From the cell containing the given text, extract its center point as [X, Y] coordinate. 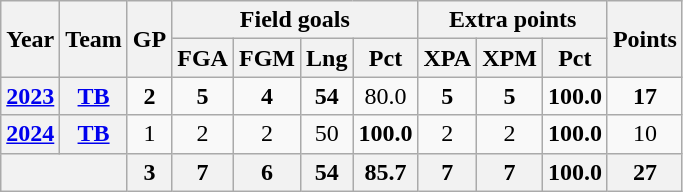
XPA [448, 58]
10 [644, 134]
Points [644, 39]
27 [644, 172]
Extra points [512, 20]
XPM [510, 58]
4 [266, 96]
85.7 [386, 172]
FGA [203, 58]
1 [149, 134]
3 [149, 172]
Year [30, 39]
17 [644, 96]
2024 [30, 134]
Lng [327, 58]
FGM [266, 58]
Field goals [295, 20]
80.0 [386, 96]
50 [327, 134]
Team [94, 39]
6 [266, 172]
2023 [30, 96]
GP [149, 39]
